Capture the cell that displays the provided text and extract its (x, y) central coordinate. 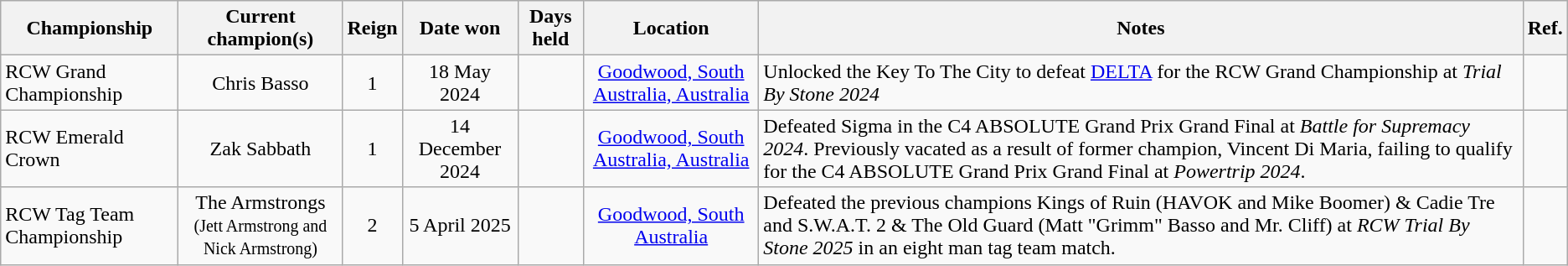
The Armstrongs (Jett Armstrong and Nick Armstrong) (260, 226)
Ref. (1545, 29)
RCW Tag Team Championship (90, 226)
14 December 2024 (460, 149)
Date won (460, 29)
RCW Emerald Crown (90, 149)
Days held (551, 29)
Chris Basso (260, 82)
2 (372, 226)
Goodwood, South Australia (672, 226)
5 April 2025 (460, 226)
Location (672, 29)
RCW Grand Championship (90, 82)
Championship (90, 29)
Unlocked the Key To The City to defeat DELTA for the RCW Grand Championship at Trial By Stone 2024 (1141, 82)
Reign (372, 29)
18 May 2024 (460, 82)
Notes (1141, 29)
Zak Sabbath (260, 149)
Current champion(s) (260, 29)
